Find where the given text appears and provide that cell's center as (X, Y) coordinate. 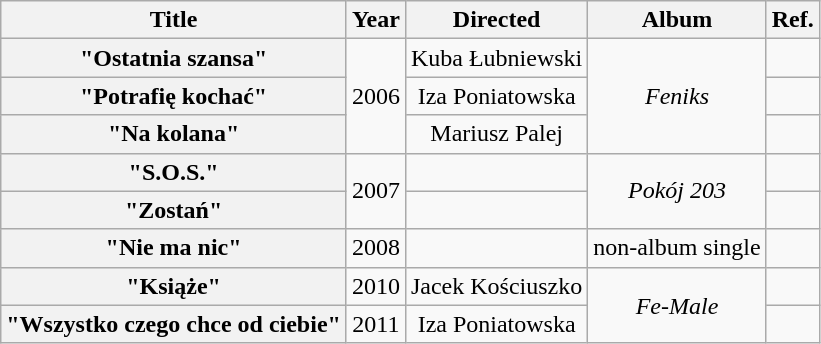
non-album single (677, 248)
Pokój 203 (677, 191)
2010 (376, 286)
2006 (376, 96)
Year (376, 20)
Kuba Łubniewski (496, 58)
Jacek Kościuszko (496, 286)
"Nie ma nic" (174, 248)
"Zostań" (174, 210)
2007 (376, 191)
Fe-Male (677, 305)
"Potrafię kochać" (174, 96)
"S.O.S." (174, 172)
2008 (376, 248)
Mariusz Palej (496, 134)
Directed (496, 20)
Album (677, 20)
Ref. (792, 20)
Feniks (677, 96)
"Książe" (174, 286)
Title (174, 20)
"Wszystko czego chce od ciebie" (174, 324)
"Na kolana" (174, 134)
"Ostatnia szansa" (174, 58)
2011 (376, 324)
